Capture the cell that displays the provided text and extract its [x, y] central coordinate. 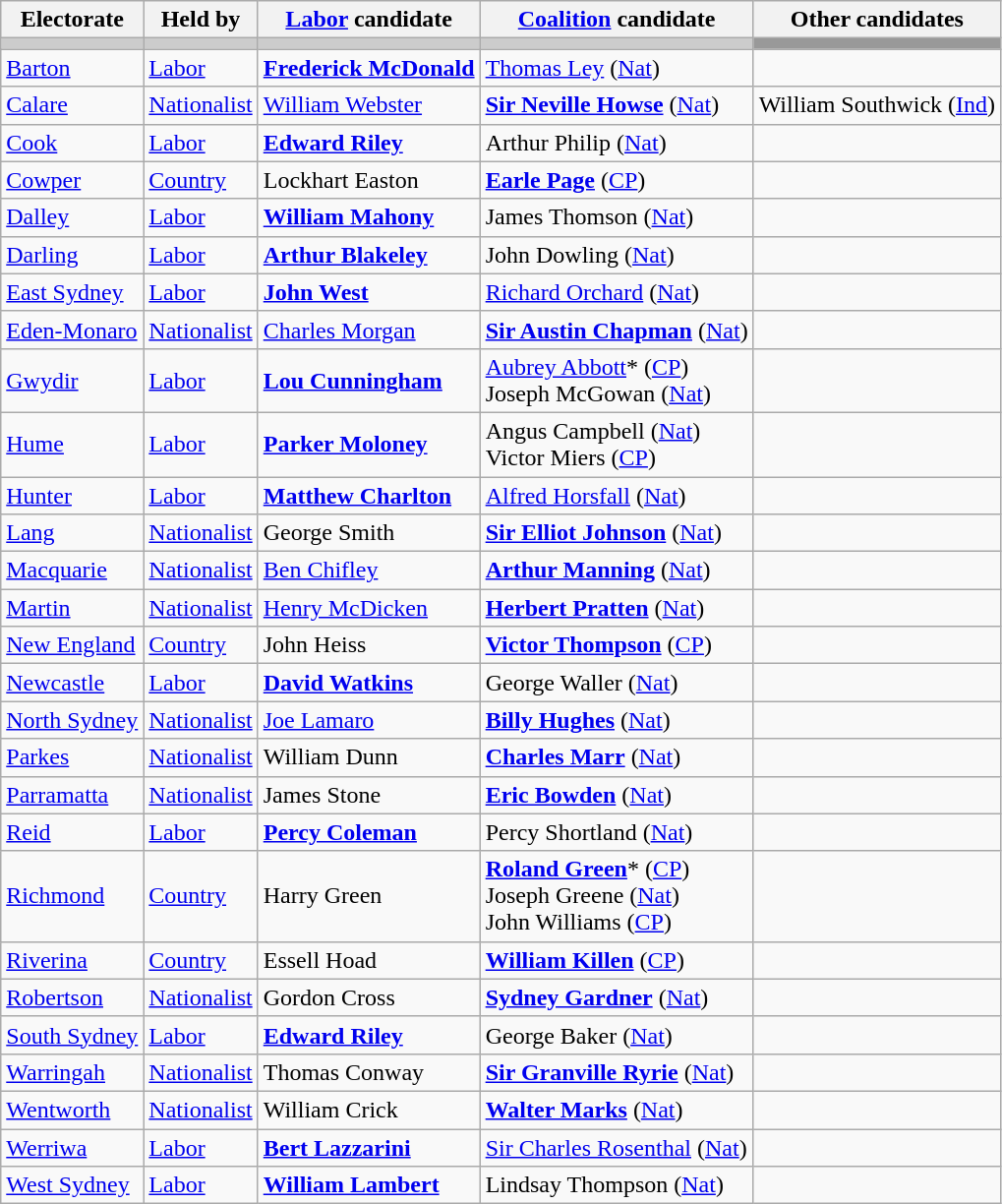
George Waller (Nat) [617, 683]
John Dowling (Nat) [617, 255]
Roland Green* (CP)Joseph Greene (Nat)John Williams (CP) [617, 896]
Arthur Blakeley [369, 255]
William Lambert [369, 1185]
Warringah [73, 1072]
James Stone [369, 795]
Earle Page (CP) [617, 180]
David Watkins [369, 683]
George Smith [369, 533]
William Crick [369, 1110]
William Southwick (Ind) [877, 105]
Richmond [73, 896]
Sir Charles Rosenthal (Nat) [617, 1148]
East Sydney [73, 292]
James Thomson (Nat) [617, 217]
Lindsay Thompson (Nat) [617, 1185]
Gordon Cross [369, 997]
William Webster [369, 105]
Robertson [73, 997]
South Sydney [73, 1035]
Darling [73, 255]
Sydney Gardner (Nat) [617, 997]
Sir Granville Ryrie (Nat) [617, 1072]
John West [369, 292]
Reid [73, 832]
Aubrey Abbott* (CP)Joseph McGowan (Nat) [617, 380]
Richard Orchard (Nat) [617, 292]
George Baker (Nat) [617, 1035]
Dalley [73, 217]
Held by [201, 20]
Charles Morgan [369, 330]
Other candidates [877, 20]
Wentworth [73, 1110]
Barton [73, 68]
Calare [73, 105]
Gwydir [73, 380]
Lou Cunningham [369, 380]
Walter Marks (Nat) [617, 1110]
Arthur Manning (Nat) [617, 571]
Hume [73, 445]
Macquarie [73, 571]
Cowper [73, 180]
Martin [73, 608]
John Heiss [369, 645]
Werriwa [73, 1148]
Percy Shortland (Nat) [617, 832]
Victor Thompson (CP) [617, 645]
North Sydney [73, 720]
Parramatta [73, 795]
Hunter [73, 495]
Angus Campbell (Nat)Victor Miers (CP) [617, 445]
William Mahony [369, 217]
Henry McDicken [369, 608]
Matthew Charlton [369, 495]
Electorate [73, 20]
Thomas Conway [369, 1072]
Thomas Ley (Nat) [617, 68]
Harry Green [369, 896]
Alfred Horsfall (Nat) [617, 495]
New England [73, 645]
Arthur Philip (Nat) [617, 143]
Frederick McDonald [369, 68]
Ben Chifley [369, 571]
William Dunn [369, 757]
Cook [73, 143]
Eden-Monaro [73, 330]
Lang [73, 533]
Joe Lamaro [369, 720]
Coalition candidate [617, 20]
Parkes [73, 757]
Sir Elliot Johnson (Nat) [617, 533]
William Killen (CP) [617, 960]
Bert Lazzarini [369, 1148]
Essell Hoad [369, 960]
Herbert Pratten (Nat) [617, 608]
Lockhart Easton [369, 180]
Parker Moloney [369, 445]
West Sydney [73, 1185]
Sir Austin Chapman (Nat) [617, 330]
Percy Coleman [369, 832]
Sir Neville Howse (Nat) [617, 105]
Labor candidate [369, 20]
Eric Bowden (Nat) [617, 795]
Charles Marr (Nat) [617, 757]
Riverina [73, 960]
Billy Hughes (Nat) [617, 720]
Newcastle [73, 683]
